Pinpoint the cell where the given text exists, returning its (x, y) midpoint coordinate. 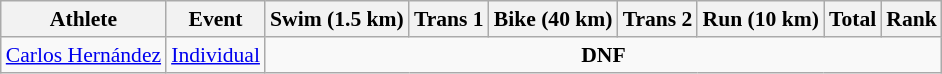
Run (10 km) (760, 19)
DNF (604, 55)
Trans 2 (658, 19)
Rank (912, 19)
Bike (40 km) (554, 19)
Trans 1 (449, 19)
Event (216, 19)
Carlos Hernández (84, 55)
Total (852, 19)
Swim (1.5 km) (337, 19)
Individual (216, 55)
Athlete (84, 19)
